Return [X, Y] of the center of cell containing provided text 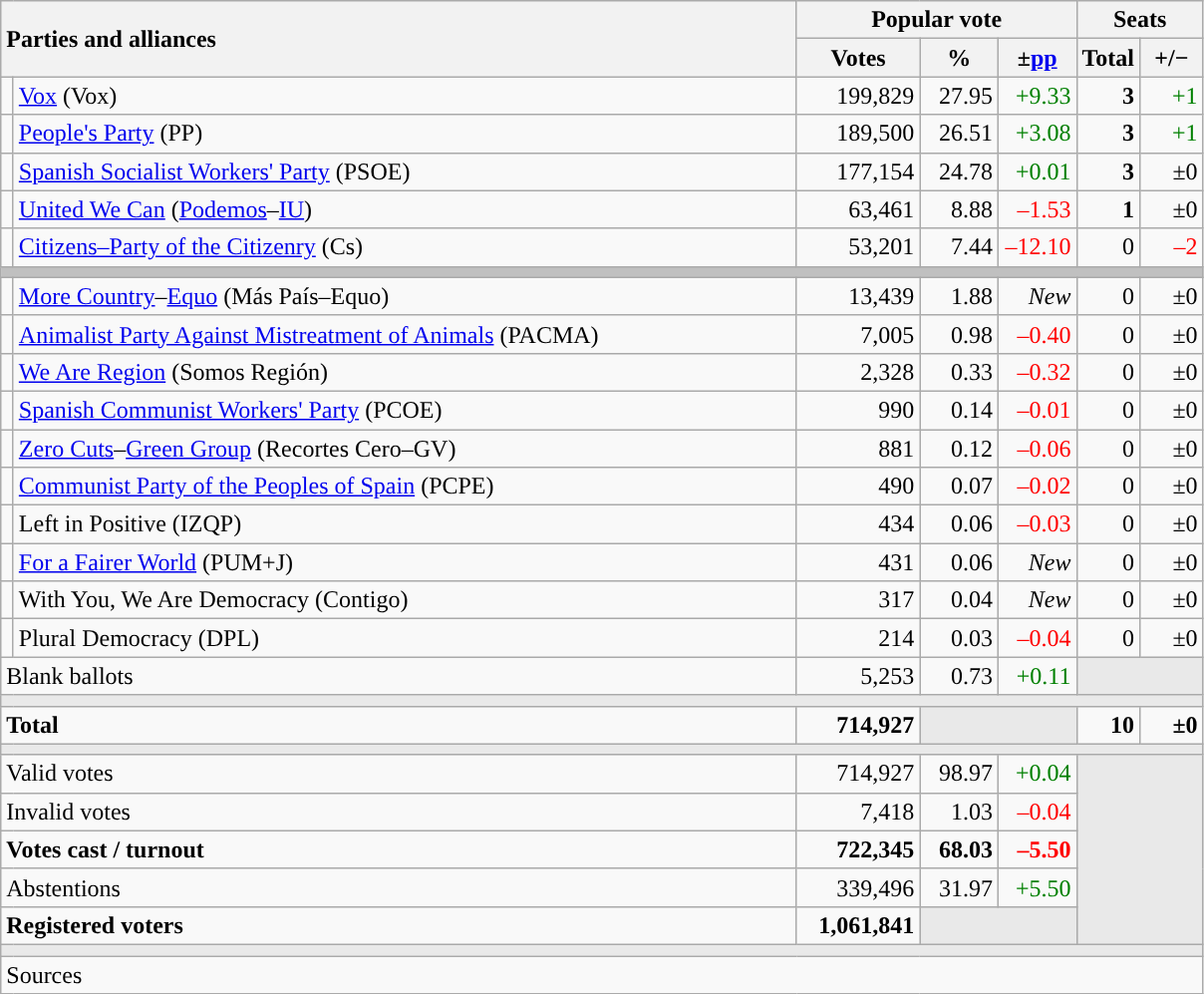
881 [858, 448]
+/− [1172, 58]
We Are Region (Somos Región) [405, 372]
8.88 [959, 209]
–0.06 [1037, 448]
0.12 [959, 448]
0.33 [959, 372]
Invalid votes [399, 812]
Communist Party of the Peoples of Spain (PCPE) [405, 487]
Seats [1140, 20]
31.97 [959, 887]
490 [858, 487]
Votes [858, 58]
Blank ballots [399, 676]
7,418 [858, 812]
177,154 [858, 171]
214 [858, 638]
63,461 [858, 209]
+0.01 [1037, 171]
+9.33 [1037, 96]
Parties and alliances [399, 39]
–0.02 [1037, 487]
People's Party (PP) [405, 134]
7.44 [959, 247]
0.04 [959, 600]
Plural Democracy (DPL) [405, 638]
26.51 [959, 134]
–0.03 [1037, 524]
0.98 [959, 334]
% [959, 58]
1.88 [959, 296]
More Country–Equo (Más País–Equo) [405, 296]
434 [858, 524]
68.03 [959, 849]
+0.04 [1037, 774]
–5.50 [1037, 849]
Popular vote [937, 20]
10 [1108, 725]
98.97 [959, 774]
Votes cast / turnout [399, 849]
Animalist Party Against Mistreatment of Animals (PACMA) [405, 334]
–12.10 [1037, 247]
±pp [1037, 58]
Citizens–Party of the Citizenry (Cs) [405, 247]
–1.53 [1037, 209]
0.03 [959, 638]
53,201 [858, 247]
+0.11 [1037, 676]
189,500 [858, 134]
990 [858, 410]
7,005 [858, 334]
Registered voters [399, 925]
5,253 [858, 676]
199,829 [858, 96]
0.73 [959, 676]
Valid votes [399, 774]
Left in Positive (IZQP) [405, 524]
722,345 [858, 849]
Spanish Communist Workers' Party (PCOE) [405, 410]
0.07 [959, 487]
2,328 [858, 372]
Vox (Vox) [405, 96]
Spanish Socialist Workers' Party (PSOE) [405, 171]
–0.01 [1037, 410]
24.78 [959, 171]
1.03 [959, 812]
0.14 [959, 410]
Sources [602, 974]
431 [858, 562]
+3.08 [1037, 134]
–0.40 [1037, 334]
1,061,841 [858, 925]
–2 [1172, 247]
–0.32 [1037, 372]
339,496 [858, 887]
+5.50 [1037, 887]
317 [858, 600]
Zero Cuts–Green Group (Recortes Cero–GV) [405, 448]
United We Can (Podemos–IU) [405, 209]
27.95 [959, 96]
For a Fairer World (PUM+J) [405, 562]
13,439 [858, 296]
With You, We Are Democracy (Contigo) [405, 600]
1 [1108, 209]
Abstentions [399, 887]
